Search for the cell housing the specified text and yield its [x, y] center coordinate. 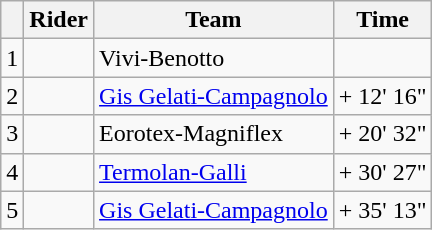
Termolan-Galli [214, 172]
Eorotex-Magniflex [214, 134]
1 [12, 58]
+ 30' 27" [382, 172]
+ 12' 16" [382, 96]
Time [382, 20]
+ 20' 32" [382, 134]
Team [214, 20]
2 [12, 96]
+ 35' 13" [382, 210]
3 [12, 134]
Vivi-Benotto [214, 58]
5 [12, 210]
4 [12, 172]
Rider [59, 20]
